From the cell containing the given text, extract its center point as [X, Y] coordinate. 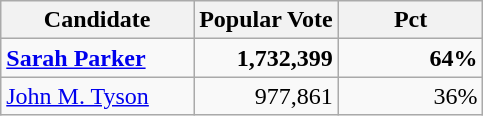
Candidate [98, 20]
977,861 [266, 96]
64% [410, 58]
John M. Tyson [98, 96]
Pct [410, 20]
Sarah Parker [98, 58]
1,732,399 [266, 58]
36% [410, 96]
Popular Vote [266, 20]
